From the cell containing the given text, extract its center point as [x, y] coordinate. 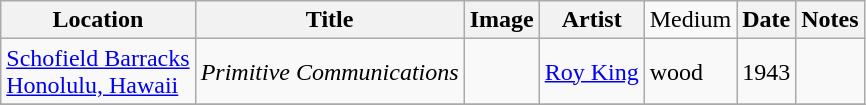
wood [690, 72]
Roy King [592, 72]
Image [502, 20]
Notes [830, 20]
Date [766, 20]
Medium [690, 20]
Artist [592, 20]
Primitive Communications [330, 72]
Location [98, 20]
Title [330, 20]
Schofield BarracksHonolulu, Hawaii [98, 72]
1943 [766, 72]
